From the cell containing the given text, extract its center point as [X, Y] coordinate. 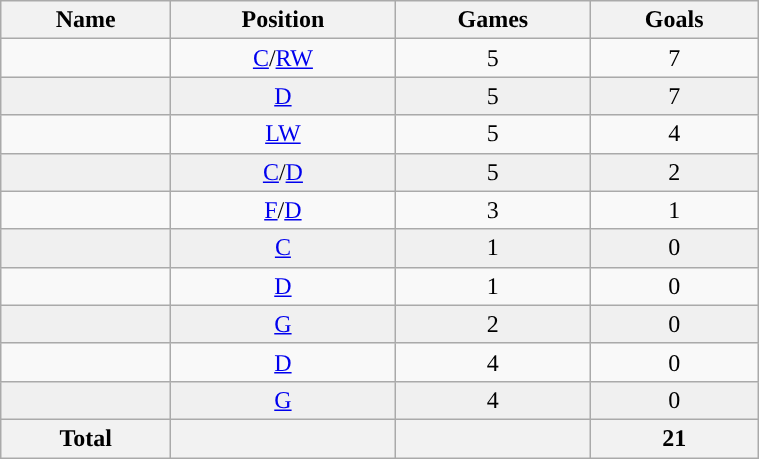
C [283, 248]
Goals [674, 20]
Position [283, 20]
F/D [283, 210]
C/D [283, 172]
Total [86, 438]
Name [86, 20]
3 [493, 210]
21 [674, 438]
C/RW [283, 58]
Games [493, 20]
LW [283, 134]
